Identify which cell holds the provided text, then report its [x, y] central coordinate. 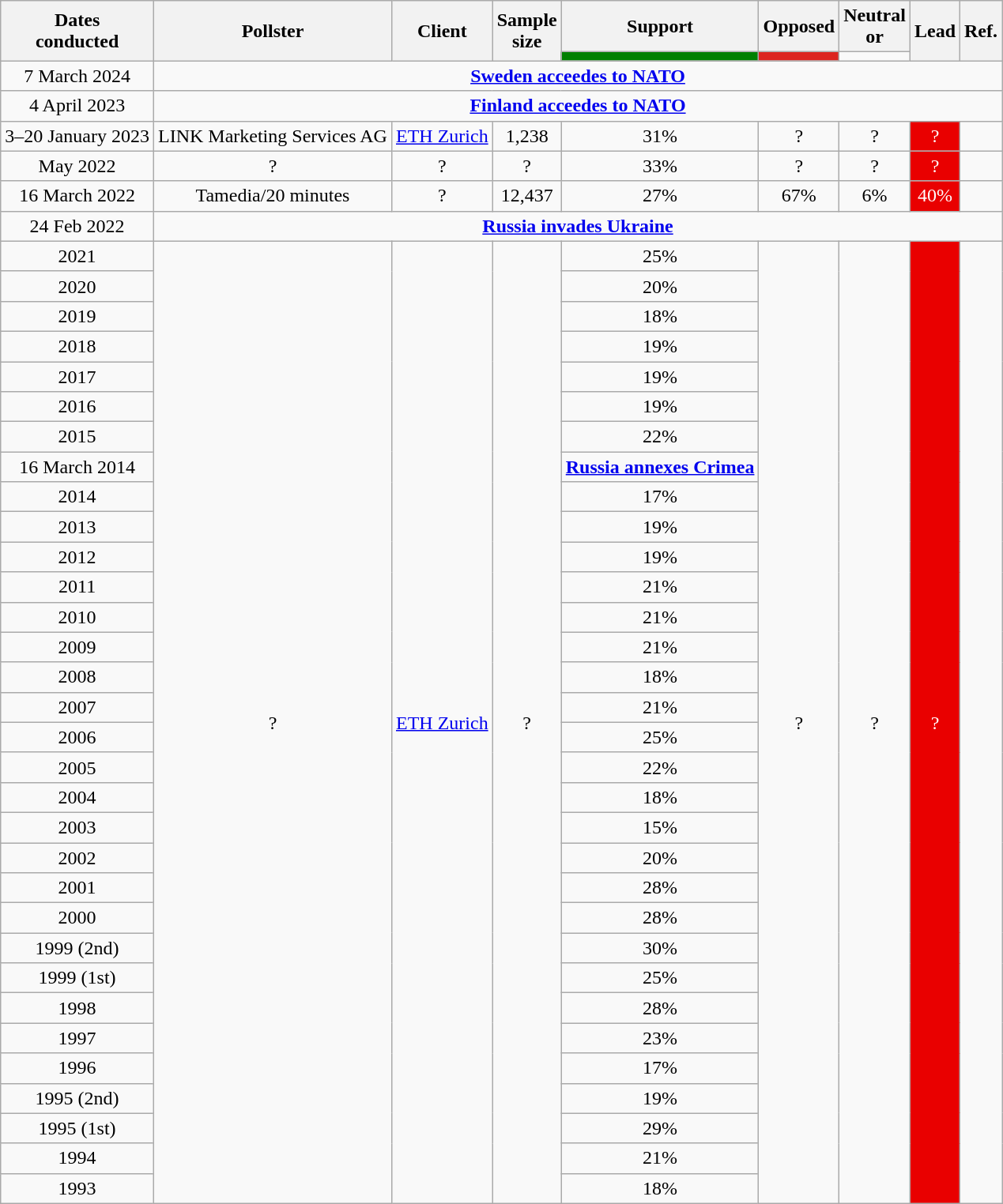
1999 (1st) [77, 978]
2010 [77, 617]
1994 [77, 1158]
Russia invades Ukraine [577, 226]
16 March 2014 [77, 467]
Ref. [982, 31]
Tamedia/20 minutes [272, 196]
2011 [77, 587]
Russia annexes Crimea [660, 467]
23% [660, 1038]
2003 [77, 827]
Lead [934, 31]
16 March 2022 [77, 196]
Datesconducted [77, 31]
2004 [77, 797]
1993 [77, 1188]
2000 [77, 918]
2012 [77, 557]
67% [799, 196]
12,437 [526, 196]
40% [934, 196]
2020 [77, 286]
1999 (2nd) [77, 948]
1995 (2nd) [77, 1098]
Pollster [272, 31]
Client [442, 31]
33% [660, 166]
2007 [77, 707]
2002 [77, 857]
LINK Marketing Services AG [272, 136]
2005 [77, 767]
1998 [77, 1008]
May 2022 [77, 166]
2009 [77, 647]
6% [875, 196]
2013 [77, 527]
1997 [77, 1038]
2014 [77, 497]
2019 [77, 316]
30% [660, 948]
3–20 January 2023 [77, 136]
2021 [77, 256]
2008 [77, 677]
2006 [77, 737]
29% [660, 1128]
1,238 [526, 136]
1996 [77, 1068]
2015 [77, 437]
2018 [77, 346]
2001 [77, 888]
27% [660, 196]
Opposed [799, 27]
Neutralor [875, 27]
4 April 2023 [77, 106]
15% [660, 827]
7 March 2024 [77, 76]
2016 [77, 407]
Sweden acceedes to NATO [577, 76]
1995 (1st) [77, 1128]
Support [660, 27]
Samplesize [526, 31]
2017 [77, 377]
31% [660, 136]
24 Feb 2022 [77, 226]
Finland acceedes to NATO [577, 106]
